Output the (x, y) coordinate of the center of the cell containing the given text.  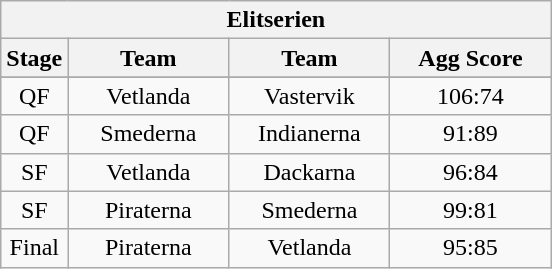
106:74 (470, 96)
Vastervik (310, 96)
Dackarna (310, 172)
Indianerna (310, 134)
91:89 (470, 134)
Agg Score (470, 58)
Elitserien (276, 20)
96:84 (470, 172)
Stage (34, 58)
95:85 (470, 248)
Final (34, 248)
99:81 (470, 210)
